Locate the cell with the specified text and output its (x, y) center coordinate. 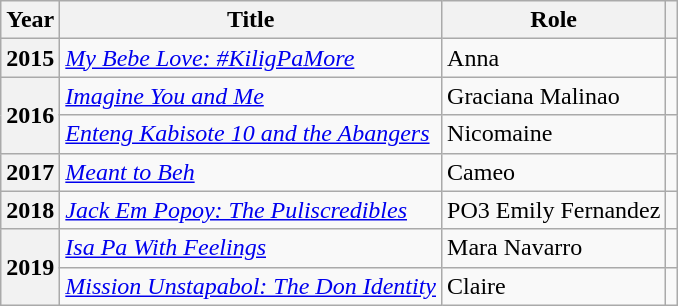
My Bebe Love: #KiligPaMore (251, 58)
Mission Unstapabol: The Don Identity (251, 286)
2019 (30, 267)
Role (554, 20)
Mara Navarro (554, 248)
Claire (554, 286)
PO3 Emily Fernandez (554, 210)
2016 (30, 115)
Jack Em Popoy: The Puliscredibles (251, 210)
Imagine You and Me (251, 96)
2015 (30, 58)
Title (251, 20)
Nicomaine (554, 134)
Cameo (554, 172)
Year (30, 20)
Enteng Kabisote 10 and the Abangers (251, 134)
2018 (30, 210)
Isa Pa With Feelings (251, 248)
Meant to Beh (251, 172)
2017 (30, 172)
Graciana Malinao (554, 96)
Anna (554, 58)
